Return (x, y) of the center of cell containing provided text 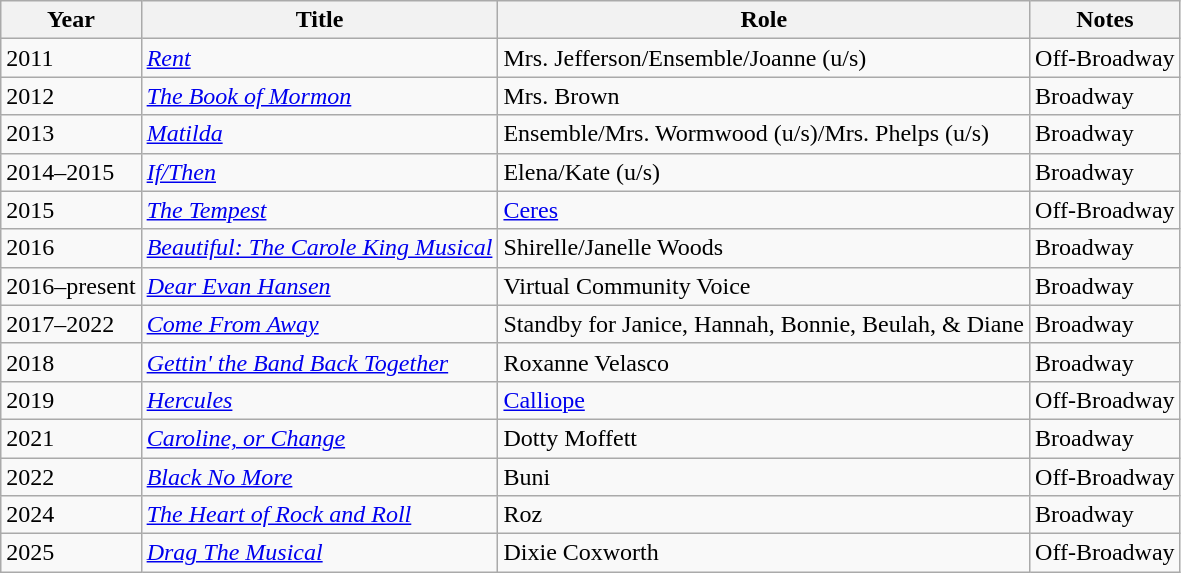
2025 (71, 553)
2012 (71, 96)
Mrs. Jefferson/Ensemble/Joanne (u/s) (764, 58)
2022 (71, 477)
2014–2015 (71, 172)
Buni (764, 477)
2016–present (71, 286)
Caroline, or Change (320, 438)
2024 (71, 515)
Dotty Moffett (764, 438)
2019 (71, 400)
If/Then (320, 172)
Drag The Musical (320, 553)
Gettin' the Band Back Together (320, 362)
Roz (764, 515)
Role (764, 20)
Elena/Kate (u/s) (764, 172)
Shirelle/Janelle Woods (764, 248)
2013 (71, 134)
Matilda (320, 134)
Ceres (764, 210)
Dixie Coxworth (764, 553)
Title (320, 20)
2017–2022 (71, 324)
Come From Away (320, 324)
Calliope (764, 400)
Virtual Community Voice (764, 286)
Ensemble/Mrs. Wormwood (u/s)/Mrs. Phelps (u/s) (764, 134)
2021 (71, 438)
Year (71, 20)
Roxanne Velasco (764, 362)
The Book of Mormon (320, 96)
2018 (71, 362)
Beautiful: The Carole King Musical (320, 248)
Hercules (320, 400)
2016 (71, 248)
Black No More (320, 477)
Rent (320, 58)
Dear Evan Hansen (320, 286)
Mrs. Brown (764, 96)
The Heart of Rock and Roll (320, 515)
Standby for Janice, Hannah, Bonnie, Beulah, & Diane (764, 324)
2011 (71, 58)
The Tempest (320, 210)
2015 (71, 210)
Notes (1106, 20)
